Find where the given text appears and provide that cell's center as (X, Y) coordinate. 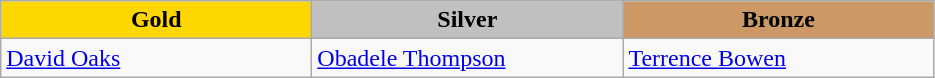
Silver (468, 20)
Bronze (778, 20)
Gold (156, 20)
Obadele Thompson (468, 58)
Terrence Bowen (778, 58)
David Oaks (156, 58)
